For the text-containing cell, return its midpoint in [X, Y] coordinate format. 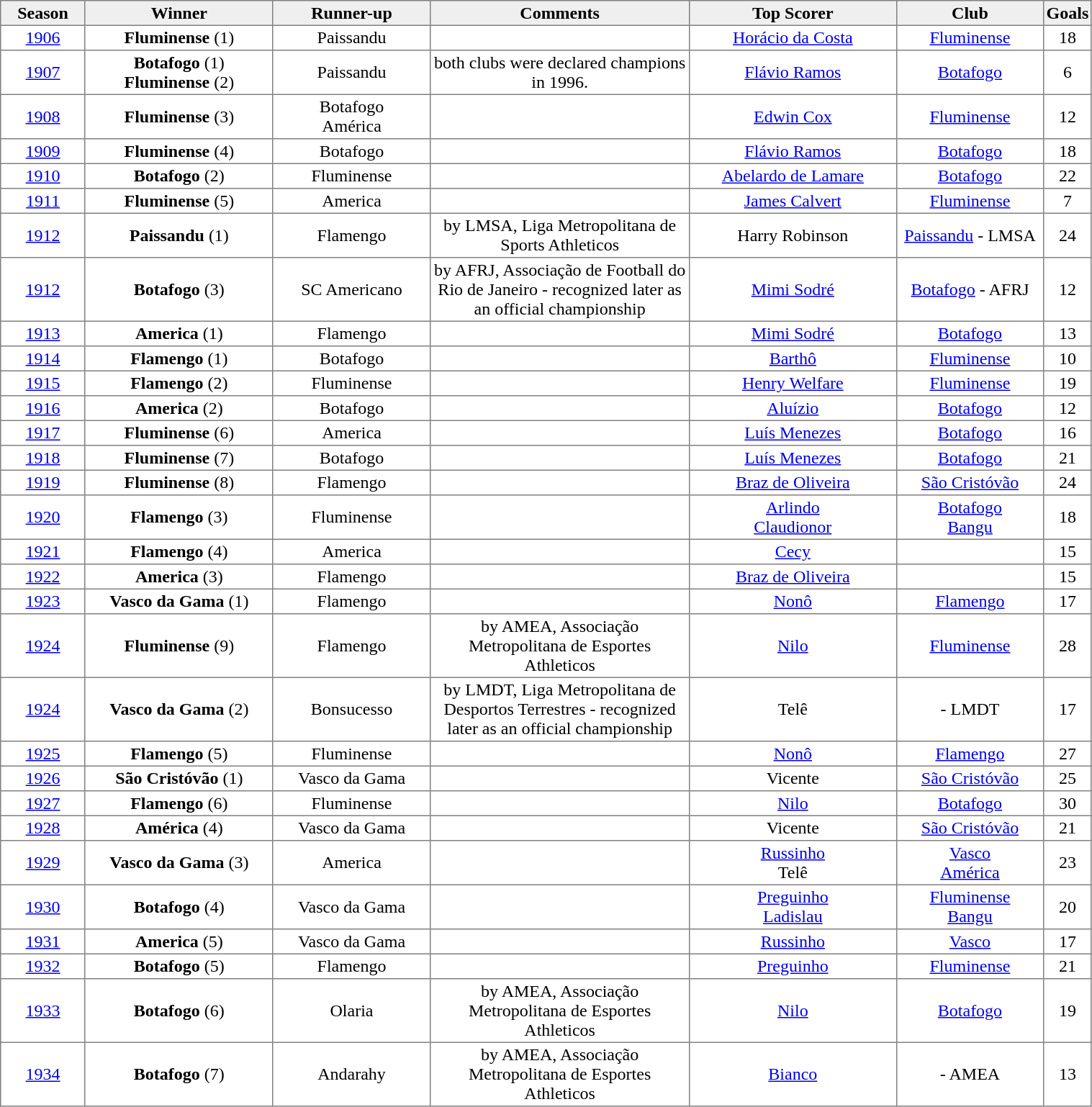
1931 [43, 941]
1907 [43, 73]
Comments [560, 13]
25 [1068, 778]
BotafogoAmérica [351, 117]
1914 [43, 358]
Fluminense (4) [179, 151]
RussinhoTelê [793, 863]
PreguinhoLadislau [793, 907]
6 [1068, 73]
ArlindoClaudionor [793, 518]
1922 [43, 577]
1932 [43, 966]
1921 [43, 551]
1934 [43, 1074]
1925 [43, 754]
1908 [43, 117]
Henry Welfare [793, 383]
Telê [793, 709]
1933 [43, 1011]
28 [1068, 646]
30 [1068, 803]
Edwin Cox [793, 117]
Paissandu (1) [179, 235]
Abelardo de Lamare [793, 176]
BotafogoBangu [970, 518]
Botafogo (2) [179, 176]
Fluminense Bangu [970, 907]
23 [1068, 863]
Flamengo (1) [179, 358]
1915 [43, 383]
both clubs were declared champions in 1996. [560, 73]
1918 [43, 458]
1928 [43, 828]
1930 [43, 907]
1910 [43, 176]
by LMDT, Liga Metropolitana de Desportos Terrestres - recognized later as an official championship [560, 709]
22 [1068, 176]
1926 [43, 778]
Flamengo (5) [179, 754]
1929 [43, 863]
Fluminense (3) [179, 117]
1909 [43, 151]
Winner [179, 13]
Fluminense (6) [179, 433]
James Calvert [793, 201]
1913 [43, 333]
Vasco da Gama (1) [179, 601]
Paissandu - LMSA [970, 235]
Club [970, 13]
Flamengo (3) [179, 518]
America (2) [179, 408]
10 [1068, 358]
Botafogo (5) [179, 966]
Fluminense (5) [179, 201]
- AMEA [970, 1074]
1920 [43, 518]
Vasco da Gama (2) [179, 709]
Cecy [793, 551]
Botafogo (6) [179, 1011]
Botafogo (4) [179, 907]
São Cristóvão (1) [179, 778]
Horácio da Costa [793, 37]
Preguinho [793, 966]
20 [1068, 907]
1927 [43, 803]
1906 [43, 37]
1919 [43, 482]
Top Scorer [793, 13]
America (3) [179, 577]
Botafogo (3) [179, 289]
1911 [43, 201]
Botafogo - AFRJ [970, 289]
America (5) [179, 941]
Season [43, 13]
Fluminense (9) [179, 646]
Botafogo (1) Fluminense (2) [179, 73]
Flamengo (4) [179, 551]
Bonsucesso [351, 709]
Vasco [970, 941]
Barthô [793, 358]
Runner-up [351, 13]
América (4) [179, 828]
- LMDT [970, 709]
Vasco da Gama (3) [179, 863]
Botafogo (7) [179, 1074]
by LMSA, Liga Metropolitana de Sports Athleticos [560, 235]
VascoAmérica [970, 863]
Flamengo (2) [179, 383]
Fluminense (8) [179, 482]
America (1) [179, 333]
Aluízio [793, 408]
1916 [43, 408]
by AFRJ, Associação de Football do Rio de Janeiro - recognized later as an official championship [560, 289]
Andarahy [351, 1074]
Fluminense (1) [179, 37]
Flamengo (6) [179, 803]
16 [1068, 433]
1917 [43, 433]
Bianco [793, 1074]
27 [1068, 754]
Harry Robinson [793, 235]
Goals [1068, 13]
1923 [43, 601]
Olaria [351, 1011]
7 [1068, 201]
SC Americano [351, 289]
Fluminense (7) [179, 458]
Russinho [793, 941]
